Provide the (X, Y) coordinate of the cell's center where the given text is located.  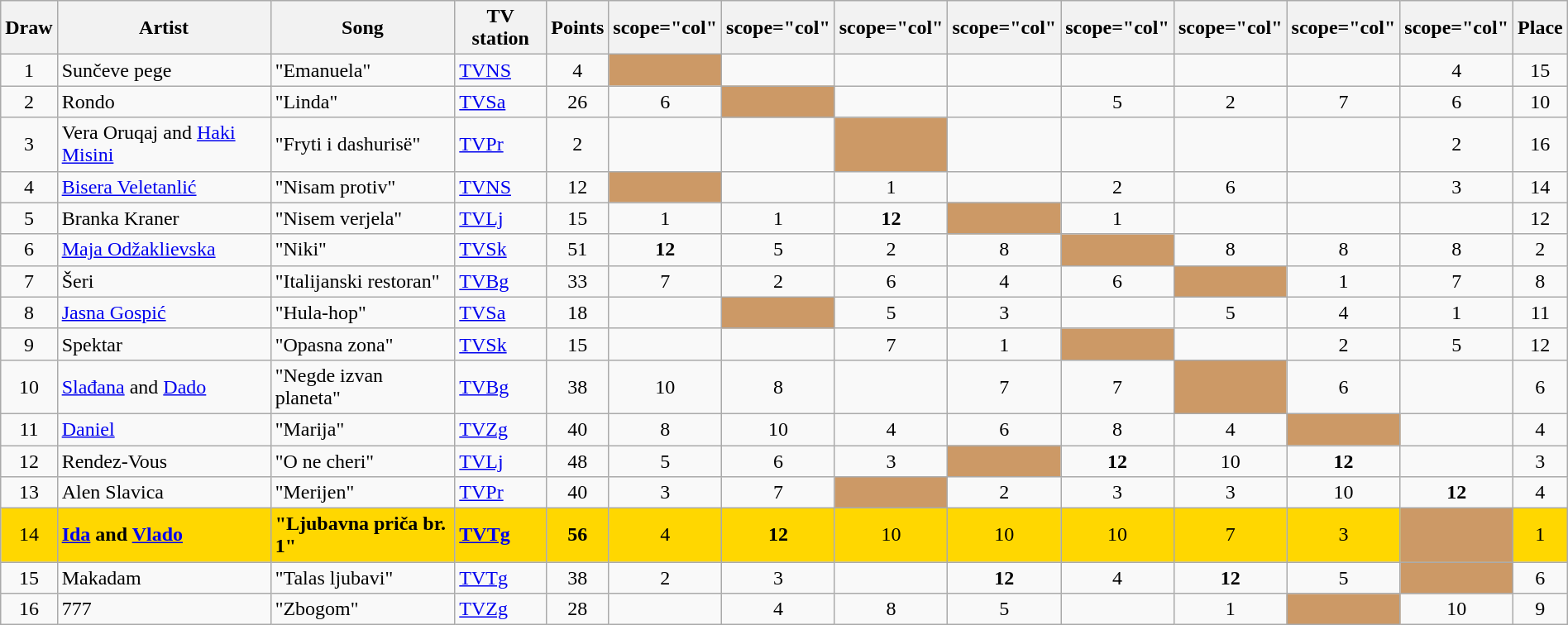
51 (577, 250)
"Ljubavna priča br. 1" (362, 536)
"Emanuela" (362, 70)
Song (362, 28)
Vera Oruqaj and Haki Misini (164, 144)
Points (577, 28)
18 (577, 312)
48 (577, 460)
Alen Slavica (164, 493)
Bisera Veletanlić (164, 187)
"Linda" (362, 102)
"Niki" (362, 250)
Jasna Gospić (164, 312)
777 (164, 609)
"Italijanski restoran" (362, 281)
Draw (29, 28)
Šeri (164, 281)
Place (1541, 28)
Branka Kraner (164, 218)
"Nisem verjela" (362, 218)
13 (29, 493)
Daniel (164, 429)
"Talas ljubavi" (362, 578)
Artist (164, 28)
"Hula-hop" (362, 312)
"Fryti i dashurisë" (362, 144)
"O ne cheri" (362, 460)
56 (577, 536)
Sunčeve pege (164, 70)
Makadam (164, 578)
TV station (501, 28)
Rondo (164, 102)
28 (577, 609)
"Zbogom" (362, 609)
"Marija" (362, 429)
Maja Odžaklievska (164, 250)
Slađana and Dado (164, 387)
33 (577, 281)
"Opasna zona" (362, 344)
"Negde izvan planeta" (362, 387)
Spektar (164, 344)
"Nisam protiv" (362, 187)
"Merijen" (362, 493)
Rendez-Vous (164, 460)
26 (577, 102)
Ida and Vlado (164, 536)
